Output the [X, Y] coordinate of the center of the cell containing the given text.  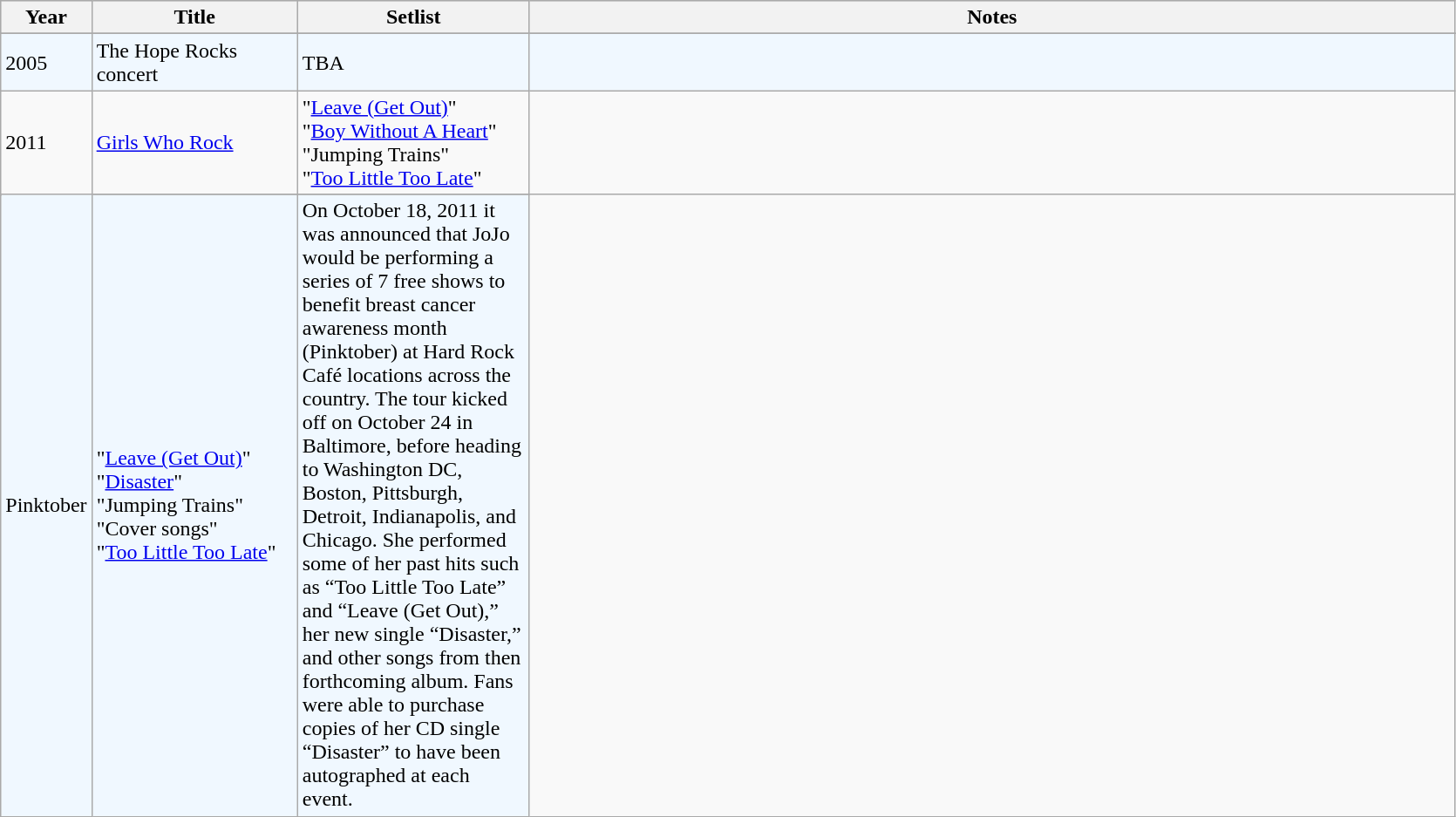
"Leave (Get Out)""Disaster""Jumping Trains""Cover songs""Too Little Too Late" [194, 506]
The Hope Rocks concert [194, 63]
Pinktober [46, 506]
2005 [46, 63]
Year [46, 17]
Girls Who Rock [194, 143]
Title [194, 17]
Setlist [413, 17]
"Leave (Get Out)""Boy Without A Heart""Jumping Trains""Too Little Too Late" [413, 143]
TBA [413, 63]
Notes [992, 17]
2011 [46, 143]
